Locate the cell with the specified text and output its [X, Y] center coordinate. 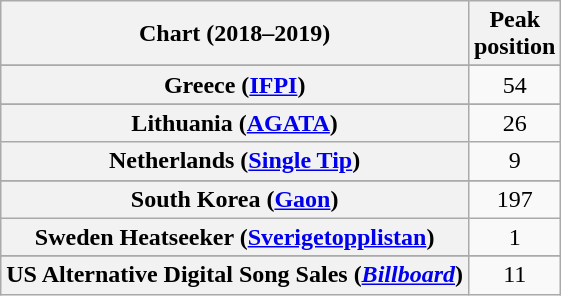
Peak position [514, 34]
Greece (IFPI) [235, 85]
9 [514, 161]
Netherlands (Single Tip) [235, 161]
26 [514, 123]
South Korea (Gaon) [235, 199]
US Alternative Digital Song Sales (Billboard) [235, 275]
Chart (2018–2019) [235, 34]
11 [514, 275]
Lithuania (AGATA) [235, 123]
1 [514, 237]
54 [514, 85]
197 [514, 199]
Sweden Heatseeker (Sverigetopplistan) [235, 237]
